From the cell containing the given text, extract its center point as (X, Y) coordinate. 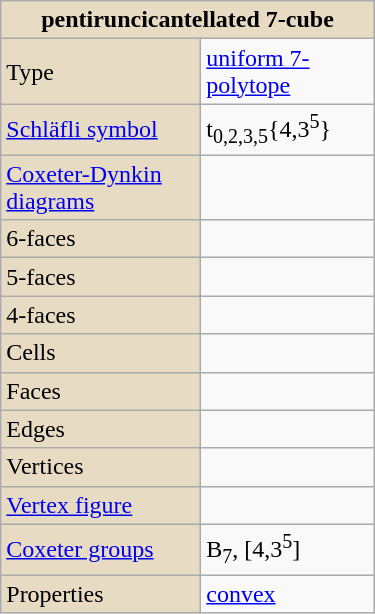
Type (101, 72)
pentiruncicantellated 7-cube (188, 20)
Vertices (101, 467)
Cells (101, 353)
Schläfli symbol (101, 130)
B7, [4,35] (288, 550)
Faces (101, 391)
5-faces (101, 277)
Vertex figure (101, 505)
uniform 7-polytope (288, 72)
Edges (101, 429)
4-faces (101, 315)
Coxeter-Dynkin diagrams (101, 188)
convex (288, 594)
Properties (101, 594)
6-faces (101, 239)
Coxeter groups (101, 550)
t0,2,3,5{4,35} (288, 130)
